Determine the (X, Y) coordinate at the center of the cell enclosing the given text.  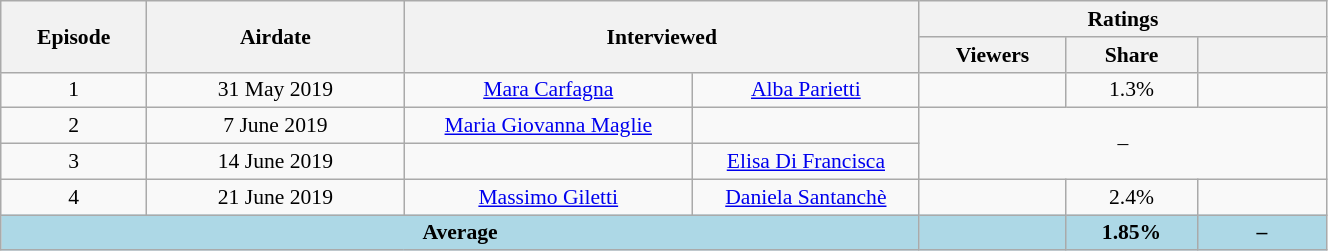
Viewers (992, 55)
Alba Parietti (806, 90)
4 (74, 197)
Airdate (276, 36)
Ratings (1122, 19)
Average (460, 233)
3 (74, 162)
21 June 2019 (276, 197)
Mara Carfagna (548, 90)
Episode (74, 36)
Interviewed (662, 36)
14 June 2019 (276, 162)
Maria Giovanna Maglie (548, 126)
2.4% (1132, 197)
31 May 2019 (276, 90)
7 June 2019 (276, 126)
1.85% (1132, 233)
Massimo Giletti (548, 197)
1.3% (1132, 90)
Elisa Di Francisca (806, 162)
Daniela Santanchè (806, 197)
2 (74, 126)
Share (1132, 55)
1 (74, 90)
